Return the [X, Y] coordinate for the center point of the cell that contains the specified text.  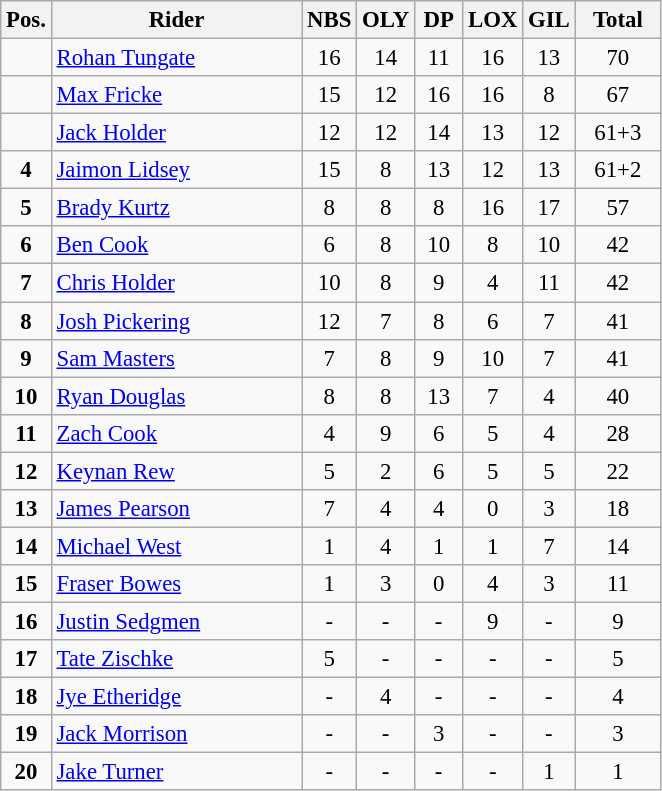
70 [618, 58]
LOX [493, 20]
Michael West [176, 546]
James Pearson [176, 509]
Fraser Bowes [176, 584]
Sam Masters [176, 358]
Brady Kurtz [176, 208]
20 [26, 772]
57 [618, 208]
Pos. [26, 20]
19 [26, 734]
GIL [549, 20]
Tate Zischke [176, 659]
Jack Holder [176, 133]
Chris Holder [176, 283]
61+2 [618, 170]
Jaimon Lidsey [176, 170]
40 [618, 396]
Jye Etheridge [176, 697]
Ryan Douglas [176, 396]
NBS [330, 20]
Rider [176, 20]
Max Fricke [176, 95]
67 [618, 95]
Total [618, 20]
28 [618, 433]
Rohan Tungate [176, 58]
61+3 [618, 133]
Keynan Rew [176, 471]
Zach Cook [176, 433]
2 [386, 471]
OLY [386, 20]
Jake Turner [176, 772]
DP [439, 20]
Jack Morrison [176, 734]
Justin Sedgmen [176, 621]
22 [618, 471]
Ben Cook [176, 245]
Josh Pickering [176, 321]
